Search for the cell housing the specified text and yield its (x, y) center coordinate. 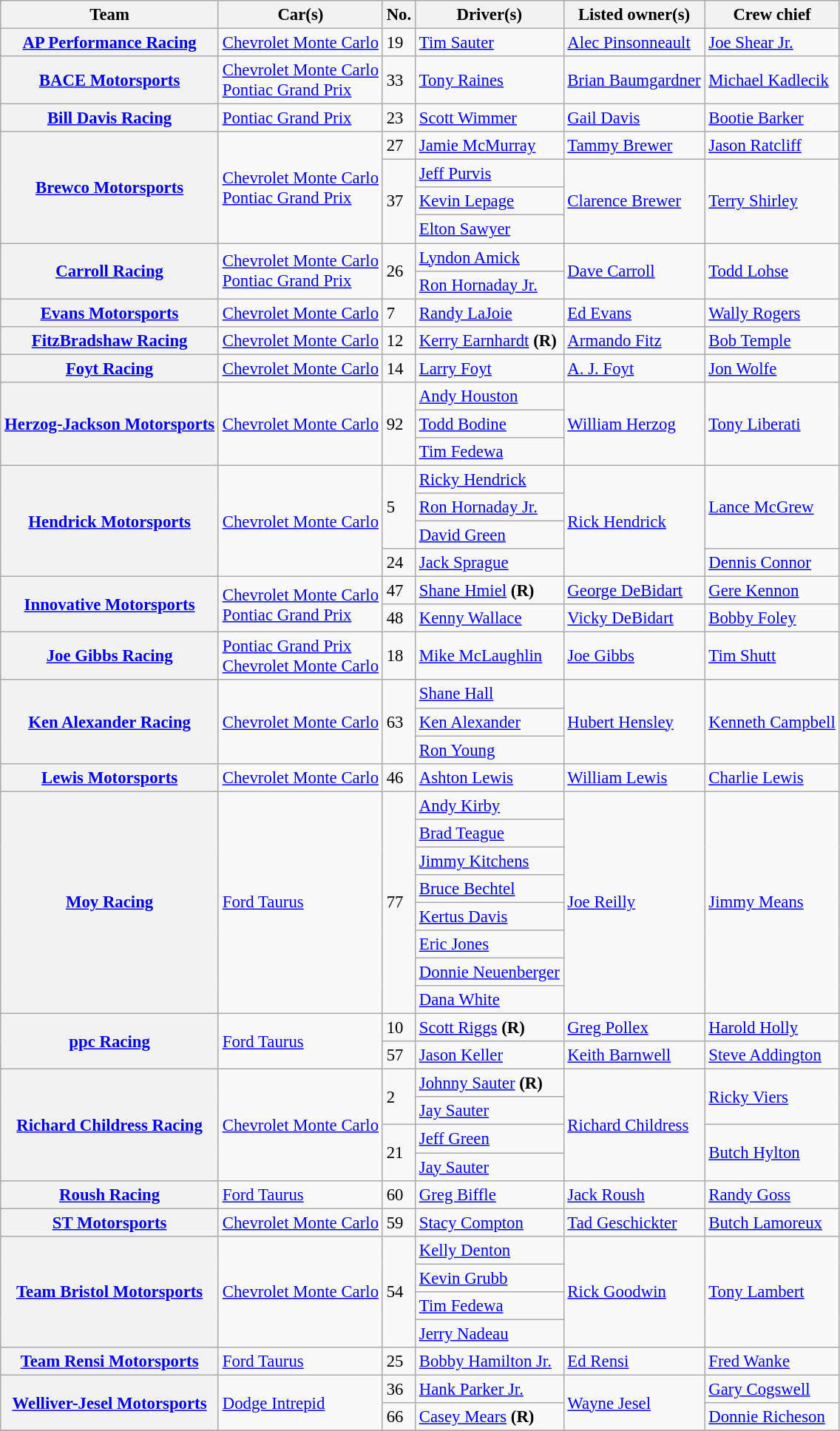
Kertus Davis (490, 916)
Bobby Hamilton Jr. (490, 1361)
23 (399, 118)
Kelly Denton (490, 1250)
William Herzog (634, 424)
Elton Sawyer (490, 229)
63 (399, 722)
BACE Motorsports (109, 80)
Todd Bodine (490, 424)
Bob Temple (772, 340)
59 (399, 1222)
Driver(s) (490, 15)
60 (399, 1194)
Randy Goss (772, 1194)
David Green (490, 535)
Bruce Bechtel (490, 889)
Foyt Racing (109, 368)
Dodge Intrepid (300, 1402)
Tony Lambert (772, 1291)
Randy LaJoie (490, 313)
46 (399, 777)
Terry Shirley (772, 201)
Ashton Lewis (490, 777)
A. J. Foyt (634, 368)
Todd Lohse (772, 271)
54 (399, 1291)
Jon Wolfe (772, 368)
Dennis Connor (772, 563)
Kenny Wallace (490, 618)
Crew chief (772, 15)
Bootie Barker (772, 118)
24 (399, 563)
Lyndon Amick (490, 257)
Mike McLaughlin (490, 657)
Richard Childress Racing (109, 1125)
Ken Alexander (490, 722)
George DeBidart (634, 591)
Kevin Lepage (490, 202)
Tim Shutt (772, 657)
Shane Hmiel (R) (490, 591)
Jeff Purvis (490, 174)
Welliver-Jesel Motorsports (109, 1402)
Carroll Racing (109, 271)
66 (399, 1417)
Tammy Brewer (634, 146)
Butch Lamoreux (772, 1222)
Pontiac Grand Prix (300, 118)
Hank Parker Jr. (490, 1389)
Andy Kirby (490, 805)
Scott Riggs (R) (490, 1028)
Jack Roush (634, 1194)
7 (399, 313)
Gary Cogswell (772, 1389)
Joe Gibbs Racing (109, 657)
Evans Motorsports (109, 313)
Stacy Compton (490, 1222)
Butch Hylton (772, 1152)
Jerry Nadeau (490, 1333)
Ed Evans (634, 313)
Dana White (490, 1000)
Jamie McMurray (490, 146)
Tad Geschickter (634, 1222)
Clarence Brewer (634, 201)
Ricky Hendrick (490, 479)
Harold Holly (772, 1028)
Hubert Hensley (634, 722)
Shane Hall (490, 694)
Wayne Jesel (634, 1402)
36 (399, 1389)
Michael Kadlecik (772, 80)
Ron Young (490, 750)
Armando Fitz (634, 340)
Ed Rensi (634, 1361)
18 (399, 657)
FitzBradshaw Racing (109, 340)
Steve Addington (772, 1055)
Bill Davis Racing (109, 118)
Brian Baumgardner (634, 80)
2 (399, 1097)
47 (399, 591)
Team (109, 15)
ppc Racing (109, 1041)
Joe Shear Jr. (772, 43)
Eric Jones (490, 944)
Listed owner(s) (634, 15)
37 (399, 201)
48 (399, 618)
Wally Rogers (772, 313)
Jason Ratcliff (772, 146)
Greg Pollex (634, 1028)
Bobby Foley (772, 618)
Team Bristol Motorsports (109, 1291)
ST Motorsports (109, 1222)
Moy Racing (109, 902)
No. (399, 15)
21 (399, 1152)
33 (399, 80)
Rick Hendrick (634, 521)
Greg Biffle (490, 1194)
Roush Racing (109, 1194)
Pontiac Grand PrixChevrolet Monte Carlo (300, 657)
Charlie Lewis (772, 777)
5 (399, 507)
Scott Wimmer (490, 118)
AP Performance Racing (109, 43)
12 (399, 340)
Gere Kennon (772, 591)
Joe Reilly (634, 902)
Lance McGrew (772, 507)
Herzog-Jackson Motorsports (109, 424)
Jimmy Kitchens (490, 861)
Tim Sauter (490, 43)
Lewis Motorsports (109, 777)
Vicky DeBidart (634, 618)
Tony Raines (490, 80)
William Lewis (634, 777)
Jack Sprague (490, 563)
Richard Childress (634, 1125)
77 (399, 902)
Johnny Sauter (R) (490, 1083)
Andy Houston (490, 396)
10 (399, 1028)
Casey Mears (R) (490, 1417)
Jason Keller (490, 1055)
Jimmy Means (772, 902)
Larry Foyt (490, 368)
Brewco Motorsports (109, 187)
Joe Gibbs (634, 657)
Team Rensi Motorsports (109, 1361)
26 (399, 271)
Tony Liberati (772, 424)
27 (399, 146)
57 (399, 1055)
14 (399, 368)
92 (399, 424)
Donnie Richeson (772, 1417)
25 (399, 1361)
Ricky Viers (772, 1097)
Kevin Grubb (490, 1278)
Fred Wanke (772, 1361)
Kerry Earnhardt (R) (490, 340)
19 (399, 43)
Brad Teague (490, 833)
Gail Davis (634, 118)
Hendrick Motorsports (109, 521)
Ken Alexander Racing (109, 722)
Alec Pinsonneault (634, 43)
Rick Goodwin (634, 1291)
Jeff Green (490, 1139)
Dave Carroll (634, 271)
Car(s) (300, 15)
Kenneth Campbell (772, 722)
Keith Barnwell (634, 1055)
Innovative Motorsports (109, 605)
Donnie Neuenberger (490, 972)
